Extract the (x, y) coordinate from the center of the cell holding the provided text.  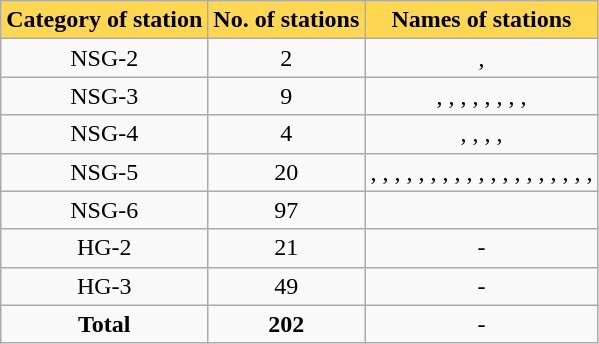
Category of station (104, 20)
202 (286, 324)
97 (286, 210)
, , , , , , , , , , , , , , , , , , , (482, 172)
, , , , (482, 134)
49 (286, 286)
2 (286, 58)
NSG-6 (104, 210)
NSG-4 (104, 134)
Names of stations (482, 20)
HG-3 (104, 286)
20 (286, 172)
9 (286, 96)
HG-2 (104, 248)
Total (104, 324)
, (482, 58)
NSG-5 (104, 172)
NSG-3 (104, 96)
4 (286, 134)
NSG-2 (104, 58)
, , , , , , , , (482, 96)
No. of stations (286, 20)
21 (286, 248)
